Output the (x, y) coordinate of the center of the cell containing the given text.  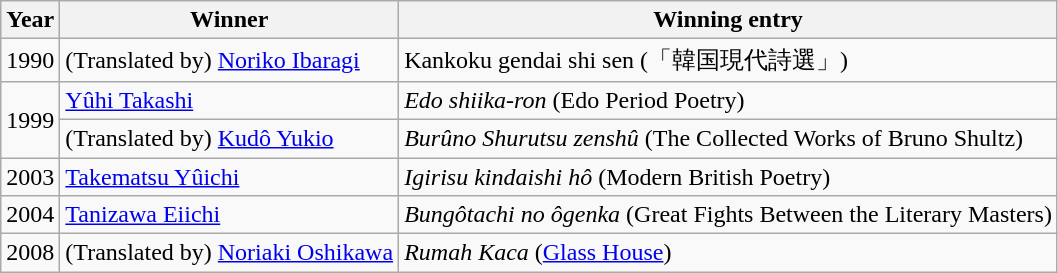
1990 (30, 60)
Bungôtachi no ôgenka (Great Fights Between the Literary Masters) (728, 215)
Igirisu kindaishi hô (Modern British Poetry) (728, 177)
Edo shiika-ron (Edo Period Poetry) (728, 100)
2004 (30, 215)
Yûhi Takashi (230, 100)
(Translated by) Kudô Yukio (230, 138)
(Translated by) Noriaki Oshikawa (230, 253)
2008 (30, 253)
Winning entry (728, 20)
Kankoku gendai shi sen (「韓国現代詩選」) (728, 60)
1999 (30, 119)
2003 (30, 177)
(Translated by) Noriko Ibaragi (230, 60)
Tanizawa Eiichi (230, 215)
Year (30, 20)
Winner (230, 20)
Takematsu Yûichi (230, 177)
Rumah Kaca (Glass House) (728, 253)
Burûno Shurutsu zenshû (The Collected Works of Bruno Shultz) (728, 138)
